From the cell containing the given text, extract its center point as [x, y] coordinate. 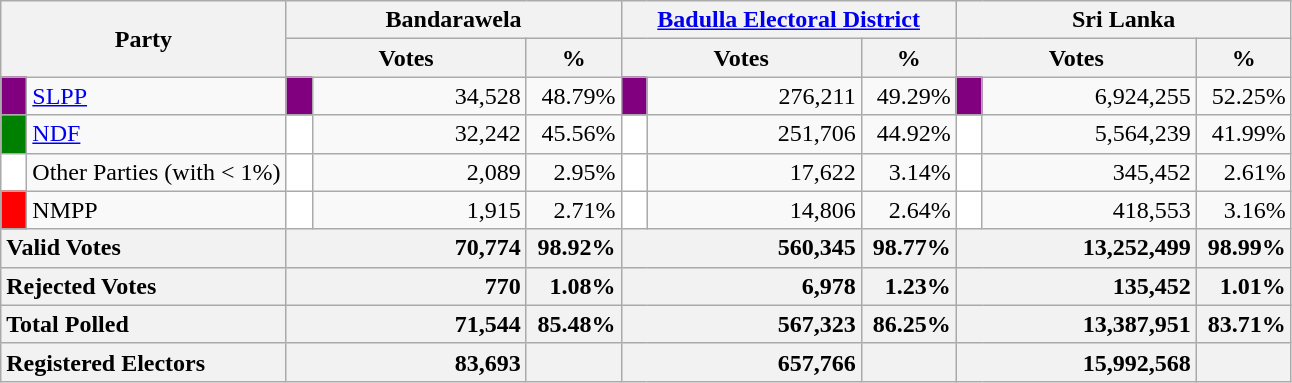
83.71% [1244, 324]
48.79% [574, 96]
98.77% [908, 248]
13,252,499 [1076, 248]
14,806 [754, 210]
1,915 [419, 210]
3.14% [908, 172]
41.99% [1244, 134]
86.25% [908, 324]
251,706 [754, 134]
560,345 [741, 248]
17,622 [754, 172]
52.25% [1244, 96]
1.08% [574, 286]
SLPP [156, 96]
32,242 [419, 134]
85.48% [574, 324]
6,924,255 [1089, 96]
Sri Lanka [1124, 20]
71,544 [406, 324]
1.01% [1244, 286]
1.23% [908, 286]
83,693 [406, 362]
2,089 [419, 172]
15,992,568 [1076, 362]
770 [406, 286]
NDF [156, 134]
2.71% [574, 210]
70,774 [406, 248]
Party [144, 39]
657,766 [741, 362]
2.64% [908, 210]
44.92% [908, 134]
5,564,239 [1089, 134]
NMPP [156, 210]
135,452 [1076, 286]
6,978 [741, 286]
2.95% [574, 172]
Valid Votes [144, 248]
98.99% [1244, 248]
345,452 [1089, 172]
Rejected Votes [144, 286]
567,323 [741, 324]
Registered Electors [144, 362]
45.56% [574, 134]
Bandarawela [454, 20]
Badulla Electoral District [788, 20]
49.29% [908, 96]
98.92% [574, 248]
3.16% [1244, 210]
Other Parties (with < 1%) [156, 172]
276,211 [754, 96]
34,528 [419, 96]
2.61% [1244, 172]
418,553 [1089, 210]
13,387,951 [1076, 324]
Total Polled [144, 324]
